Capture the cell that displays the provided text and extract its (x, y) central coordinate. 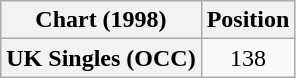
Chart (1998) (101, 20)
Position (248, 20)
UK Singles (OCC) (101, 58)
138 (248, 58)
